Output the (X, Y) coordinate of the center of the cell containing the given text.  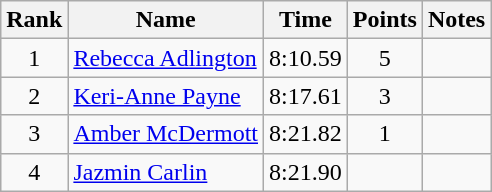
4 (34, 172)
8:21.90 (306, 172)
Rank (34, 20)
Time (306, 20)
Amber McDermott (166, 134)
Name (166, 20)
8:17.61 (306, 96)
8:10.59 (306, 58)
Points (384, 20)
Rebecca Adlington (166, 58)
8:21.82 (306, 134)
5 (384, 58)
Keri-Anne Payne (166, 96)
Jazmin Carlin (166, 172)
2 (34, 96)
Notes (456, 20)
